Scan for the cell matching the given text and deliver its (x, y) coordinate at center. 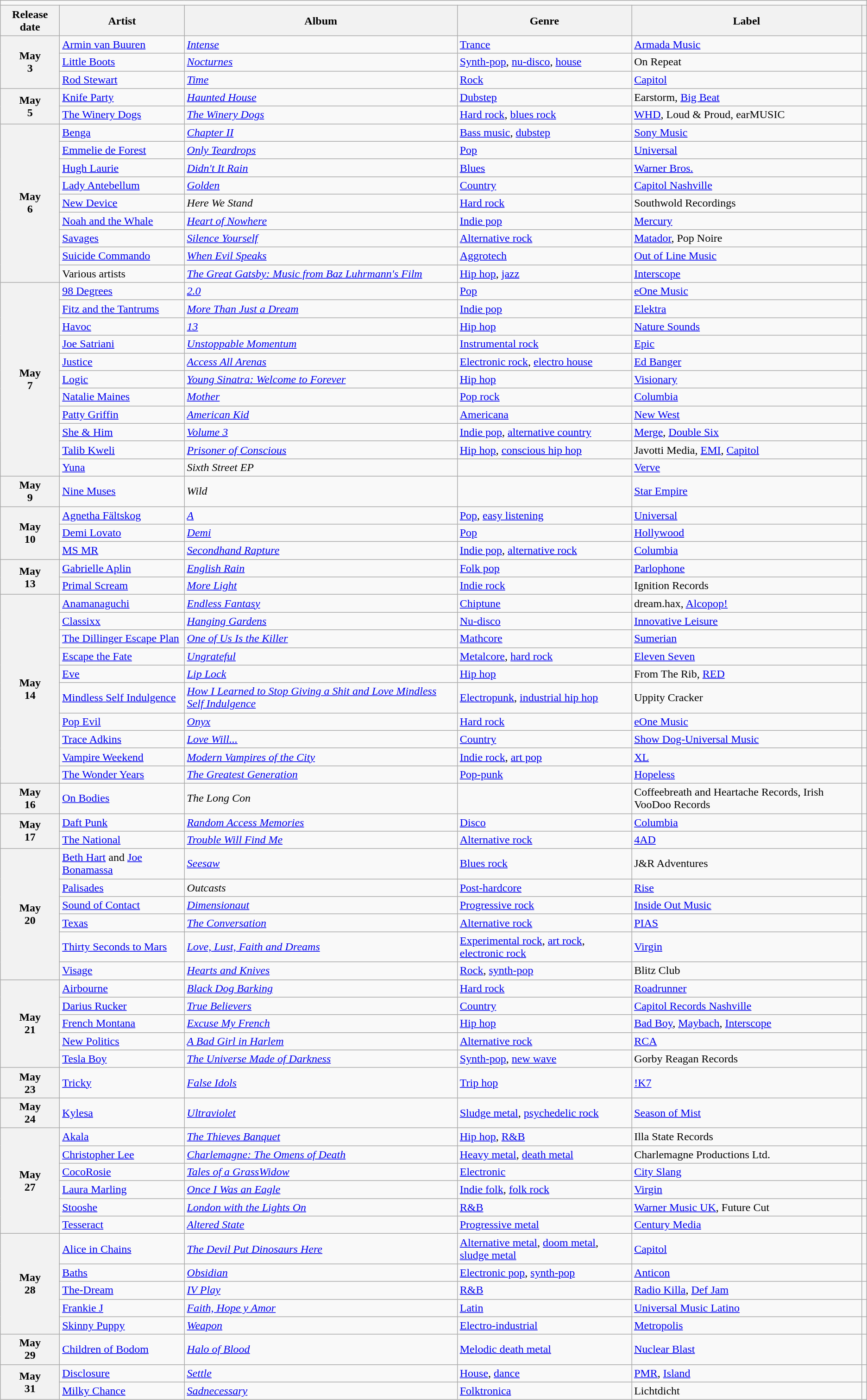
Excuse My French (320, 1023)
Here We Stand (320, 203)
Aggrotech (544, 256)
Blues rock (544, 864)
Havoc (122, 326)
Parlophone (747, 568)
Joe Satriani (122, 344)
Prisoner of Conscious (320, 450)
Natalie Maines (122, 397)
Trip hop (544, 1083)
Airbourne (122, 988)
Season of Mist (747, 1112)
Darius Rucker (122, 1006)
Sadnecessary (320, 1391)
May13 (30, 577)
Milky Chance (122, 1391)
Bad Boy, Maybach, Interscope (747, 1023)
Electronic (544, 1172)
Obsidian (320, 1273)
Primal Scream (122, 586)
May9 (30, 491)
Nature Sounds (747, 326)
May16 (30, 798)
Tricky (122, 1083)
Hollywood (747, 533)
Hearts and Knives (320, 971)
Ignition Records (747, 586)
Metropolis (747, 1325)
The-Dream (122, 1290)
Innovative Leisure (747, 621)
Progressive rock (544, 905)
Thirty Seconds to Mars (122, 947)
Earstorm, Big Beat (747, 97)
The Devil Put Dinosaurs Here (320, 1249)
Electro-industrial (544, 1325)
Mercury (747, 221)
Heart of Nowhere (320, 221)
Trouble Will Find Me (320, 840)
Hard rock, blues rock (544, 115)
Pop Evil (122, 722)
RCA (747, 1041)
Lady Antebellum (122, 185)
Visionary (747, 379)
Christopher Lee (122, 1155)
Little Boots (122, 62)
May17 (30, 831)
Verve (747, 467)
Hugh Laurie (122, 168)
Pop-punk (544, 774)
Universal Music Latino (747, 1308)
Hip hop, conscious hip hop (544, 450)
On Bodies (122, 798)
J&R Adventures (747, 864)
Noah and the Whale (122, 221)
Anticon (747, 1273)
Mindless Self Indulgence (122, 697)
The Greatest Generation (320, 774)
Mathcore (544, 639)
Eve (122, 674)
French Montana (122, 1023)
Interscope (747, 274)
Agnetha Fältskog (122, 515)
Pop, easy listening (544, 515)
Lip Lock (320, 674)
Onyx (320, 722)
Elektra (747, 309)
Ed Banger (747, 362)
Haunted House (320, 97)
Melodic death metal (544, 1350)
Javotti Media, EMI, Capitol (747, 450)
Classixx (122, 621)
More Than Just a Dream (320, 309)
Out of Line Music (747, 256)
Ungrateful (320, 656)
When Evil Speaks (320, 256)
Suicide Commando (122, 256)
Stooshe (122, 1207)
Release date (30, 20)
Rock, synth-pop (544, 971)
Seesaw (320, 864)
PMR, Island (747, 1373)
Mother (320, 397)
Indie pop, alternative rock (544, 551)
Post-hardcore (544, 888)
Nuclear Blast (747, 1350)
Yuna (122, 467)
Frankie J (122, 1308)
Warner Music UK, Future Cut (747, 1207)
Savages (122, 239)
Escape the Fate (122, 656)
Rock (544, 80)
Rise (747, 888)
Instrumental rock (544, 344)
Baths (122, 1273)
Only Teardrops (320, 150)
Chiptune (544, 603)
Genre (544, 20)
Warner Bros. (747, 168)
The National (122, 840)
May28 (30, 1284)
Charlemagne: The Omens of Death (320, 1155)
Ultraviolet (320, 1112)
Black Dog Barking (320, 988)
Capitol Nashville (747, 185)
Sony Music (747, 132)
Indie rock, art pop (544, 757)
May23 (30, 1083)
The Wonder Years (122, 774)
On Repeat (747, 62)
Various artists (122, 274)
Folk pop (544, 568)
Hip hop, jazz (544, 274)
Vampire Weekend (122, 757)
dream.hax, Alcopop! (747, 603)
Akala (122, 1136)
Armada Music (747, 44)
New West (747, 414)
Synth-pop, nu-disco, house (544, 62)
Matador, Pop Noire (747, 239)
Trace Adkins (122, 739)
Indie rock (544, 586)
Album (320, 20)
Altered State (320, 1225)
More Light (320, 586)
Palisades (122, 888)
Disclosure (122, 1373)
Secondhand Rapture (320, 551)
Trance (544, 44)
!K7 (747, 1083)
Faith, Hope y Amor (320, 1308)
Young Sinatra: Welcome to Forever (320, 379)
House, dance (544, 1373)
Gorby Reagan Records (747, 1059)
English Rain (320, 568)
Southwold Recordings (747, 203)
Time (320, 80)
IV Play (320, 1290)
Access All Arenas (320, 362)
Love, Lust, Faith and Dreams (320, 947)
Sound of Contact (122, 905)
May14 (30, 689)
City Slang (747, 1172)
Daft Punk (122, 822)
13 (320, 326)
Benga (122, 132)
Latin (544, 1308)
Star Empire (747, 491)
Bass music, dubstep (544, 132)
4AD (747, 840)
Roadrunner (747, 988)
Demi (320, 533)
May7 (30, 380)
98 Degrees (122, 291)
False Idols (320, 1083)
Volume 3 (320, 432)
Nocturnes (320, 62)
Tales of a GrassWidow (320, 1172)
Settle (320, 1373)
May5 (30, 106)
The Conversation (320, 923)
May20 (30, 914)
The Thieves Banquet (320, 1136)
Electronic rock, electro house (544, 362)
Talib Kweli (122, 450)
Blues (544, 168)
London with the Lights On (320, 1207)
PIAS (747, 923)
Sumerian (747, 639)
Children of Bodom (122, 1350)
Golden (320, 185)
Sixth Street EP (320, 467)
Nine Muses (122, 491)
Blitz Club (747, 971)
CocoRosie (122, 1172)
Hopeless (747, 774)
From The Rib, RED (747, 674)
Epic (747, 344)
May6 (30, 203)
Merge, Double Six (747, 432)
Outcasts (320, 888)
Folktronica (544, 1391)
Kylesa (122, 1112)
Indie folk, folk rock (544, 1190)
Dimensionaut (320, 905)
The Dillinger Escape Plan (122, 639)
Halo of Blood (320, 1350)
Tesseract (122, 1225)
Patty Griffin (122, 414)
Skinny Puppy (122, 1325)
A Bad Girl in Harlem (320, 1041)
May31 (30, 1382)
Nu-disco (544, 621)
Experimental rock, art rock, electronic rock (544, 947)
Random Access Memories (320, 822)
Intense (320, 44)
Knife Party (122, 97)
Alice in Chains (122, 1249)
Justice (122, 362)
Electropunk, industrial hip hop (544, 697)
Beth Hart and Joe Bonamassa (122, 864)
Once I Was an Eagle (320, 1190)
Metalcore, hard rock (544, 656)
Show Dog-Universal Music (747, 739)
Sludge metal, psychedelic rock (544, 1112)
True Believers (320, 1006)
Visage (122, 971)
Emmelie de Forest (122, 150)
Endless Fantasy (320, 603)
Demi Lovato (122, 533)
Laura Marling (122, 1190)
Love Will... (320, 739)
Century Media (747, 1225)
MS MR (122, 551)
Americana (544, 414)
Dubstep (544, 97)
2.0 (320, 291)
Illa State Records (747, 1136)
May21 (30, 1023)
May3 (30, 62)
She & Him (122, 432)
May10 (30, 533)
Anamanaguchi (122, 603)
A (320, 515)
WHD, Loud & Proud, earMUSIC (747, 115)
Heavy metal, death metal (544, 1155)
Hanging Gardens (320, 621)
Pop rock (544, 397)
Armin van Buuren (122, 44)
Capitol Records Nashville (747, 1006)
Weapon (320, 1325)
Texas (122, 923)
Coffeebreath and Heartache Records, Irish VooDoo Records (747, 798)
Fitz and the Tantrums (122, 309)
New Device (122, 203)
Progressive metal (544, 1225)
Chapter II (320, 132)
Unstoppable Momentum (320, 344)
Hip hop, R&B (544, 1136)
Label (747, 20)
Lichtdicht (747, 1391)
The Universe Made of Darkness (320, 1059)
Modern Vampires of the City (320, 757)
Radio Killa, Def Jam (747, 1290)
Tesla Boy (122, 1059)
How I Learned to Stop Giving a Shit and Love Mindless Self Indulgence (320, 697)
Uppity Cracker (747, 697)
Disco (544, 822)
Didn't It Rain (320, 168)
May27 (30, 1180)
Wild (320, 491)
American Kid (320, 414)
One of Us Is the Killer (320, 639)
May29 (30, 1350)
Artist (122, 20)
May24 (30, 1112)
Rod Stewart (122, 80)
Logic (122, 379)
Silence Yourself (320, 239)
The Great Gatsby: Music from Baz Luhrmann's Film (320, 274)
XL (747, 757)
New Politics (122, 1041)
Synth-pop, new wave (544, 1059)
Alternative metal, doom metal, sludge metal (544, 1249)
Gabrielle Aplin (122, 568)
Electronic pop, synth-pop (544, 1273)
Eleven Seven (747, 656)
The Long Con (320, 798)
Inside Out Music (747, 905)
Charlemagne Productions Ltd. (747, 1155)
Indie pop, alternative country (544, 432)
